Scan for the cell matching the given text and deliver its [X, Y] coordinate at center. 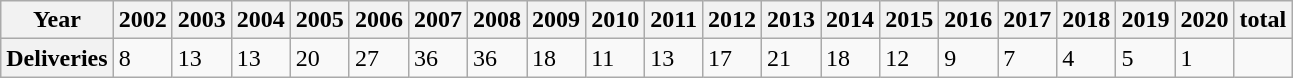
2016 [968, 20]
Year [57, 20]
2010 [616, 20]
2020 [1204, 20]
2015 [910, 20]
total [1263, 20]
17 [732, 58]
9 [968, 58]
2008 [496, 20]
5 [1146, 58]
21 [790, 58]
7 [1028, 58]
27 [378, 58]
4 [1086, 58]
2007 [438, 20]
2017 [1028, 20]
12 [910, 58]
2002 [142, 20]
2018 [1086, 20]
2003 [202, 20]
1 [1204, 58]
2005 [320, 20]
2012 [732, 20]
2019 [1146, 20]
2014 [850, 20]
11 [616, 58]
20 [320, 58]
2013 [790, 20]
8 [142, 58]
2006 [378, 20]
Deliveries [57, 58]
2004 [260, 20]
2011 [674, 20]
2009 [556, 20]
